Search for the cell housing the specified text and yield its [x, y] center coordinate. 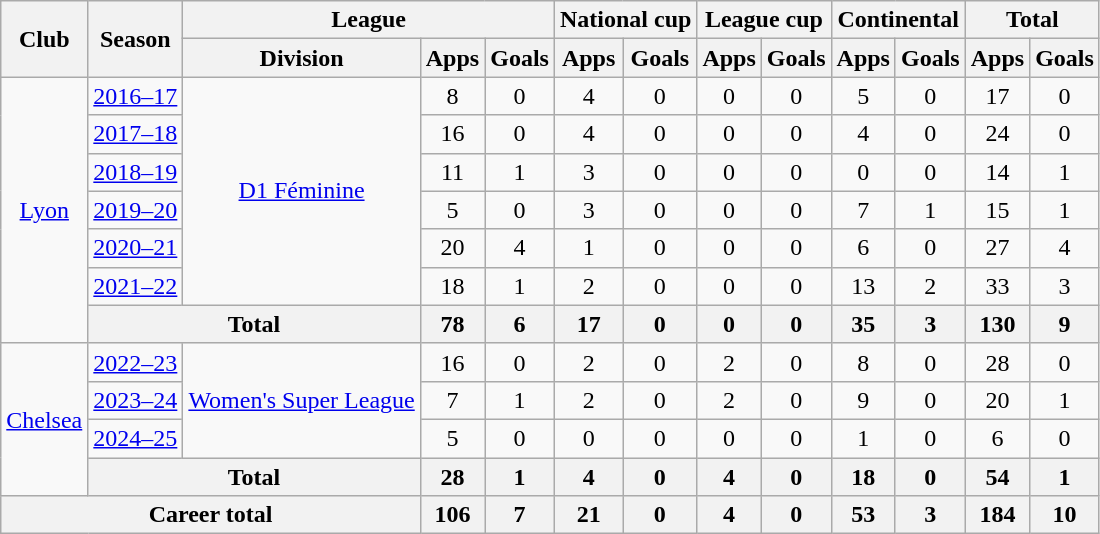
D1 Féminine [302, 191]
Women's Super League [302, 400]
24 [997, 134]
33 [997, 286]
2016–17 [136, 96]
15 [997, 210]
11 [452, 172]
21 [588, 515]
2019–20 [136, 210]
53 [863, 515]
78 [452, 324]
Chelsea [44, 419]
2020–21 [136, 248]
14 [997, 172]
Division [302, 58]
35 [863, 324]
2017–18 [136, 134]
Lyon [44, 210]
League cup [764, 20]
13 [863, 286]
Season [136, 39]
130 [997, 324]
2022–23 [136, 362]
10 [1065, 515]
National cup [625, 20]
106 [452, 515]
54 [997, 477]
Club [44, 39]
Career total [211, 515]
2021–22 [136, 286]
League [369, 20]
2023–24 [136, 400]
27 [997, 248]
184 [997, 515]
Continental [898, 20]
2018–19 [136, 172]
2024–25 [136, 438]
